Return the [x, y] coordinate for the center point of the cell that contains the specified text.  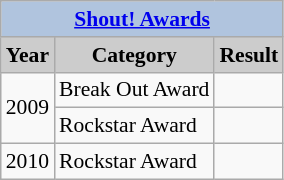
Year [28, 55]
2009 [28, 108]
Shout! Awards [142, 19]
2010 [28, 162]
Break Out Award [134, 90]
Result [248, 55]
Category [134, 55]
